Locate the cell with the specified text and output its [X, Y] center coordinate. 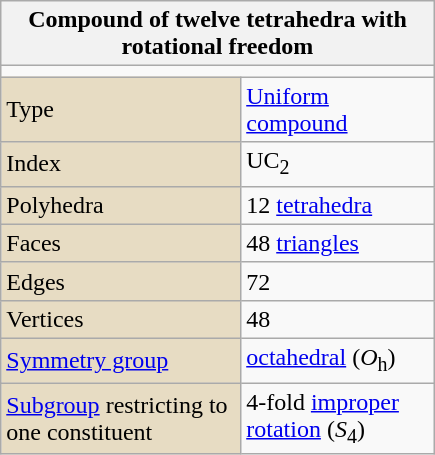
48 triangles [338, 243]
Polyhedra [121, 205]
Edges [121, 281]
Faces [121, 243]
Index [121, 164]
Type [121, 110]
Subgroup restricting to one constituent [121, 418]
Uniform compound [338, 110]
Vertices [121, 319]
4-fold improper rotation (S4) [338, 418]
Symmetry group [121, 361]
UC2 [338, 164]
octahedral (Oh) [338, 361]
Compound of twelve tetrahedra with rotational freedom [218, 34]
48 [338, 319]
12 tetrahedra [338, 205]
72 [338, 281]
